Return (x, y) of the center of cell containing provided text 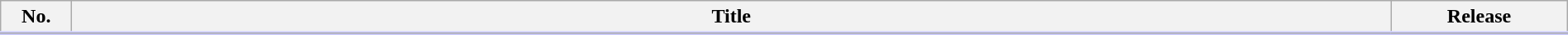
Release (1480, 17)
Title (731, 17)
No. (36, 17)
